Identify which cell holds the provided text, then report its (x, y) central coordinate. 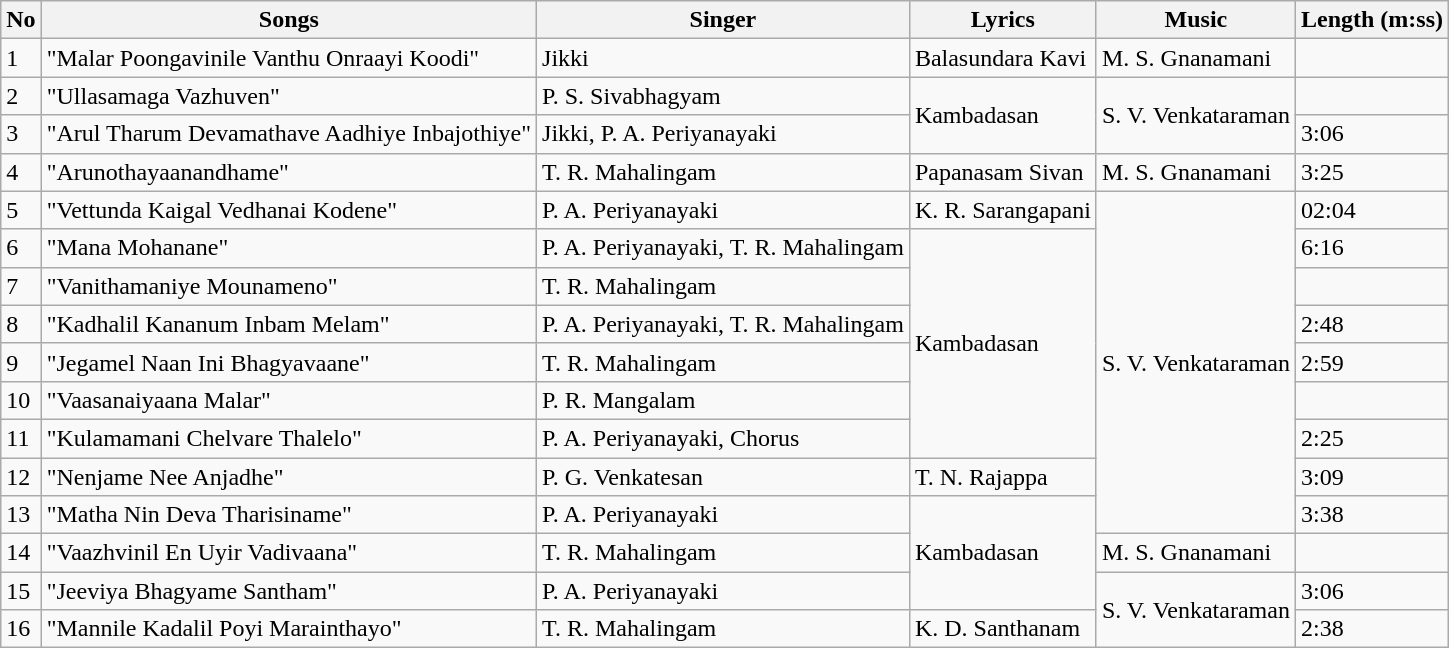
8 (21, 324)
11 (21, 438)
15 (21, 591)
"Vaasanaiyaana Malar" (288, 400)
"Ullasamaga Vazhuven" (288, 96)
K. R. Sarangapani (1002, 210)
10 (21, 400)
"Vettunda Kaigal Vedhanai Kodene" (288, 210)
1 (21, 58)
3:25 (1372, 172)
P. A. Periyanayaki, Chorus (724, 438)
13 (21, 515)
6:16 (1372, 248)
9 (21, 362)
Balasundara Kavi (1002, 58)
2:38 (1372, 629)
Singer (724, 20)
"Arul Tharum Devamathave Aadhiye Inbajothiye" (288, 134)
No (21, 20)
"Malar Poongavinile Vanthu Onraayi Koodi" (288, 58)
"Kulamamani Chelvare Thalelo" (288, 438)
2:25 (1372, 438)
7 (21, 286)
"Mannile Kadalil Poyi Marainthayo" (288, 629)
Papanasam Sivan (1002, 172)
Jikki, P. A. Periyanayaki (724, 134)
14 (21, 553)
"Mana Mohanane" (288, 248)
Songs (288, 20)
02:04 (1372, 210)
Length (m:ss) (1372, 20)
"Vaazhvinil En Uyir Vadivaana" (288, 553)
5 (21, 210)
Music (1196, 20)
3 (21, 134)
12 (21, 477)
K. D. Santhanam (1002, 629)
P. S. Sivabhagyam (724, 96)
"Nenjame Nee Anjadhe" (288, 477)
4 (21, 172)
"Jeeviya Bhagyame Santham" (288, 591)
16 (21, 629)
"Vanithamaniye Mounameno" (288, 286)
Lyrics (1002, 20)
P. G. Venkatesan (724, 477)
2 (21, 96)
2:59 (1372, 362)
P. R. Mangalam (724, 400)
"Kadhalil Kananum Inbam Melam" (288, 324)
3:38 (1372, 515)
3:09 (1372, 477)
T. N. Rajappa (1002, 477)
6 (21, 248)
"Matha Nin Deva Tharisiname" (288, 515)
Jikki (724, 58)
"Arunothayaanandhame" (288, 172)
"Jegamel Naan Ini Bhagyavaane" (288, 362)
2:48 (1372, 324)
